Locate the cell with the specified text and output its [x, y] center coordinate. 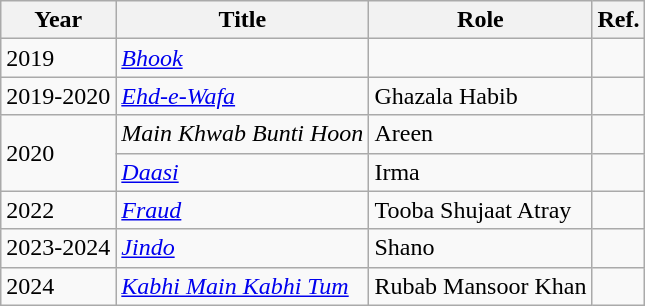
Areen [480, 134]
Tooba Shujaat Atray [480, 210]
Kabhi Main Kabhi Tum [242, 286]
Ref. [618, 20]
2023-2024 [58, 248]
Irma [480, 172]
2019 [58, 58]
Title [242, 20]
Daasi [242, 172]
Year [58, 20]
Ehd-e-Wafa [242, 96]
Rubab Mansoor Khan [480, 286]
Main Khwab Bunti Hoon [242, 134]
2024 [58, 286]
Bhook [242, 58]
Role [480, 20]
2020 [58, 153]
2022 [58, 210]
Fraud [242, 210]
Jindo [242, 248]
2019-2020 [58, 96]
Ghazala Habib [480, 96]
Shano [480, 248]
